Detect which cell encompasses the target text, then output its [x, y] center coordinate. 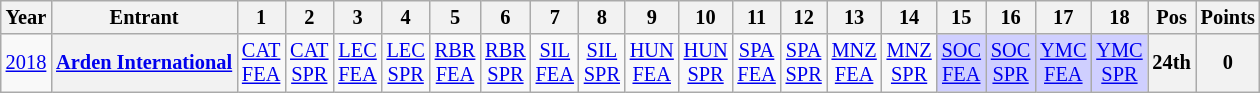
16 [1010, 17]
8 [602, 17]
6 [505, 17]
11 [756, 17]
LECFEA [357, 63]
SILSPR [602, 63]
2018 [26, 63]
Points [1228, 17]
SILFEA [555, 63]
9 [652, 17]
YMCSPR [1119, 63]
Arden International [144, 63]
MNZFEA [854, 63]
7 [555, 17]
24th [1172, 63]
MNZSPR [910, 63]
3 [357, 17]
CATFEA [261, 63]
0 [1228, 63]
13 [854, 17]
5 [455, 17]
YMCFEA [1063, 63]
Year [26, 17]
2 [309, 17]
SOCSPR [1010, 63]
18 [1119, 17]
Pos [1172, 17]
SPASPR [804, 63]
12 [804, 17]
17 [1063, 17]
Entrant [144, 17]
LECSPR [406, 63]
1 [261, 17]
14 [910, 17]
15 [962, 17]
4 [406, 17]
RBRFEA [455, 63]
10 [706, 17]
CATSPR [309, 63]
HUNFEA [652, 63]
RBRSPR [505, 63]
HUNSPR [706, 63]
SPAFEA [756, 63]
SOCFEA [962, 63]
